Return the (X, Y) coordinate for the center point of the cell that contains the specified text.  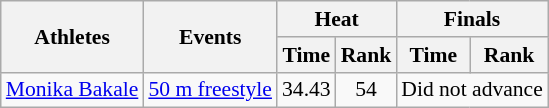
Monika Bakale (72, 90)
50 m freestyle (210, 90)
54 (366, 90)
34.43 (306, 90)
Heat (336, 19)
Events (210, 36)
Did not advance (472, 90)
Finals (472, 19)
Athletes (72, 36)
